Detect which cell encompasses the target text, then output its (X, Y) center coordinate. 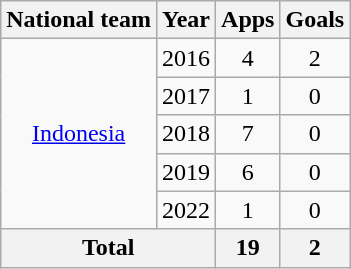
7 (248, 134)
National team (79, 20)
Indonesia (79, 134)
Goals (315, 20)
Total (108, 248)
2022 (186, 210)
6 (248, 172)
2018 (186, 134)
2016 (186, 58)
4 (248, 58)
2017 (186, 96)
Apps (248, 20)
19 (248, 248)
2019 (186, 172)
Year (186, 20)
